Extract the [x, y] coordinate from the center of the cell holding the provided text.  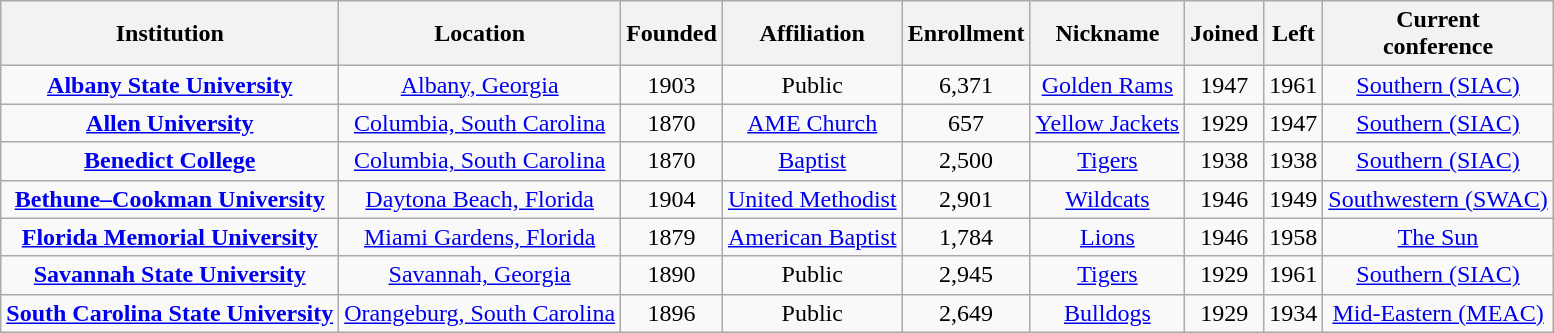
Baptist [812, 161]
Nickname [1108, 34]
1,784 [966, 237]
Affiliation [812, 34]
Miami Gardens, Florida [480, 237]
Allen University [170, 123]
Founded [672, 34]
1896 [672, 313]
Currentconference [1438, 34]
The Sun [1438, 237]
Bulldogs [1108, 313]
Florida Memorial University [170, 237]
Mid-Eastern (MEAC) [1438, 313]
Yellow Jackets [1108, 123]
2,945 [966, 275]
Daytona Beach, Florida [480, 199]
1958 [1294, 237]
United Methodist [812, 199]
Albany, Georgia [480, 85]
Location [480, 34]
AME Church [812, 123]
1890 [672, 275]
1903 [672, 85]
6,371 [966, 85]
Lions [1108, 237]
1904 [672, 199]
2,901 [966, 199]
Left [1294, 34]
Savannah State University [170, 275]
657 [966, 123]
South Carolina State University [170, 313]
1879 [672, 237]
Benedict College [170, 161]
2,649 [966, 313]
1934 [1294, 313]
Joined [1224, 34]
1949 [1294, 199]
Bethune–Cookman University [170, 199]
Savannah, Georgia [480, 275]
Orangeburg, South Carolina [480, 313]
American Baptist [812, 237]
Institution [170, 34]
Wildcats [1108, 199]
2,500 [966, 161]
Albany State University [170, 85]
Southwestern (SWAC) [1438, 199]
Golden Rams [1108, 85]
Enrollment [966, 34]
